Identify which cell holds the provided text, then report its (x, y) central coordinate. 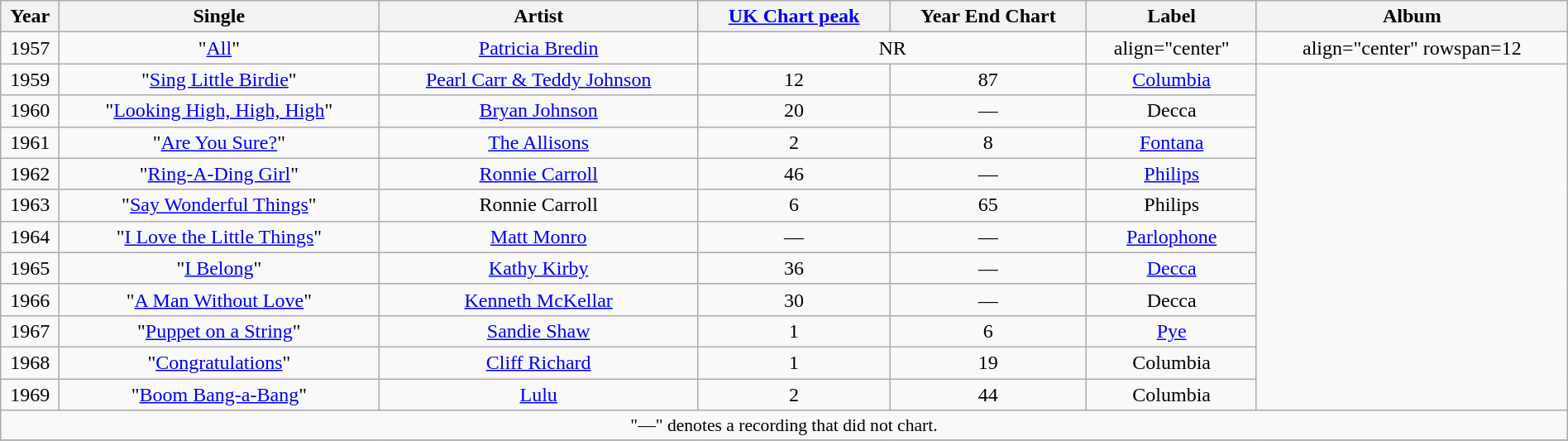
Artist (539, 17)
1967 (30, 331)
"Boom Bang-a-Bang" (219, 395)
1965 (30, 268)
Fontana (1172, 142)
Sandie Shaw (539, 331)
Patricia Bredin (539, 48)
"Say Wonderful Things" (219, 205)
Pye (1172, 331)
Year End Chart (988, 17)
1962 (30, 174)
"A Man Without Love" (219, 300)
The Allisons (539, 142)
44 (988, 395)
NR (892, 48)
36 (794, 268)
Album (1412, 17)
87 (988, 79)
"—" denotes a recording that did not chart. (784, 425)
1957 (30, 48)
Bryan Johnson (539, 111)
Kenneth McKellar (539, 300)
Year (30, 17)
Pearl Carr & Teddy Johnson (539, 79)
Single (219, 17)
1966 (30, 300)
Label (1172, 17)
"Are You Sure?" (219, 142)
"Congratulations" (219, 362)
"Looking High, High, High" (219, 111)
Cliff Richard (539, 362)
46 (794, 174)
12 (794, 79)
align="center" (1172, 48)
65 (988, 205)
19 (988, 362)
1959 (30, 79)
"I Love the Little Things" (219, 237)
1961 (30, 142)
8 (988, 142)
1964 (30, 237)
1963 (30, 205)
1968 (30, 362)
1969 (30, 395)
"Puppet on a String" (219, 331)
"All" (219, 48)
Lulu (539, 395)
align="center" rowspan=12 (1412, 48)
Parlophone (1172, 237)
"I Belong" (219, 268)
UK Chart peak (794, 17)
"Ring-A-Ding Girl" (219, 174)
Kathy Kirby (539, 268)
"Sing Little Birdie" (219, 79)
20 (794, 111)
Matt Monro (539, 237)
30 (794, 300)
1960 (30, 111)
